Return the [x, y] coordinate for the center point of the cell that contains the specified text.  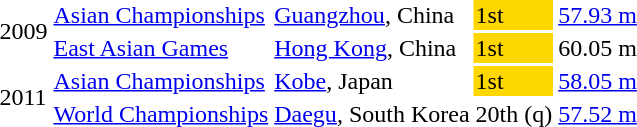
Guangzhou, China [372, 15]
Hong Kong, China [372, 48]
East Asian Games [161, 48]
Kobe, Japan [372, 81]
